Detect which cell encompasses the target text, then output its (X, Y) center coordinate. 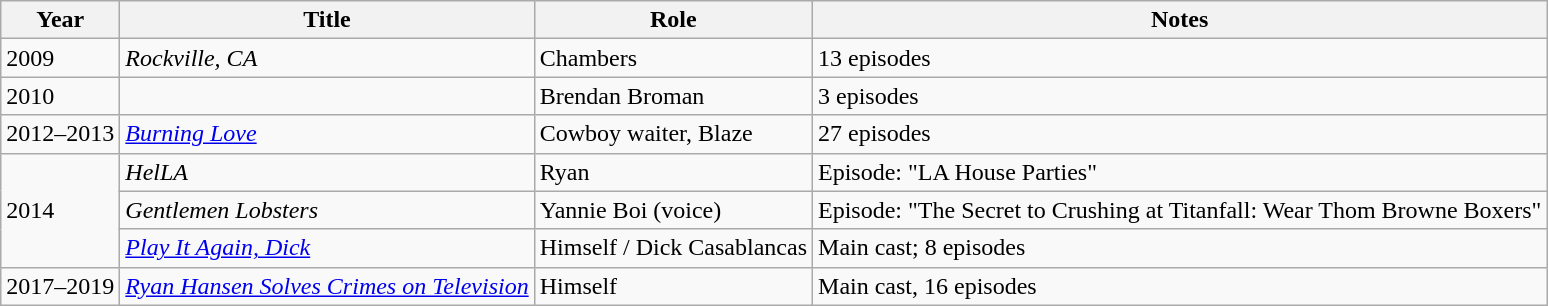
Yannie Boi (voice) (673, 210)
3 episodes (1180, 96)
HelLA (327, 172)
2014 (60, 210)
Himself / Dick Casablancas (673, 248)
2010 (60, 96)
2009 (60, 58)
Main cast, 16 episodes (1180, 286)
Chambers (673, 58)
Gentlemen Lobsters (327, 210)
Cowboy waiter, Blaze (673, 134)
Ryan (673, 172)
Rockville, CA (327, 58)
Play It Again, Dick (327, 248)
Role (673, 20)
Brendan Broman (673, 96)
Notes (1180, 20)
2012–2013 (60, 134)
Episode: "LA House Parties" (1180, 172)
Burning Love (327, 134)
Main cast; 8 episodes (1180, 248)
27 episodes (1180, 134)
Himself (673, 286)
Year (60, 20)
13 episodes (1180, 58)
Episode: "The Secret to Crushing at Titanfall: Wear Thom Browne Boxers" (1180, 210)
Ryan Hansen Solves Crimes on Television (327, 286)
Title (327, 20)
2017–2019 (60, 286)
